Provide the [x, y] coordinate of the cell's center where the given text is located.  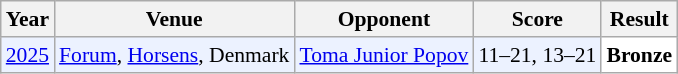
Score [537, 19]
Opponent [384, 19]
Toma Junior Popov [384, 55]
Bronze [639, 55]
Venue [174, 19]
Year [28, 19]
Result [639, 19]
2025 [28, 55]
Forum, Horsens, Denmark [174, 55]
11–21, 13–21 [537, 55]
